Provide the [x, y] coordinate of the cell's center where the given text is located.  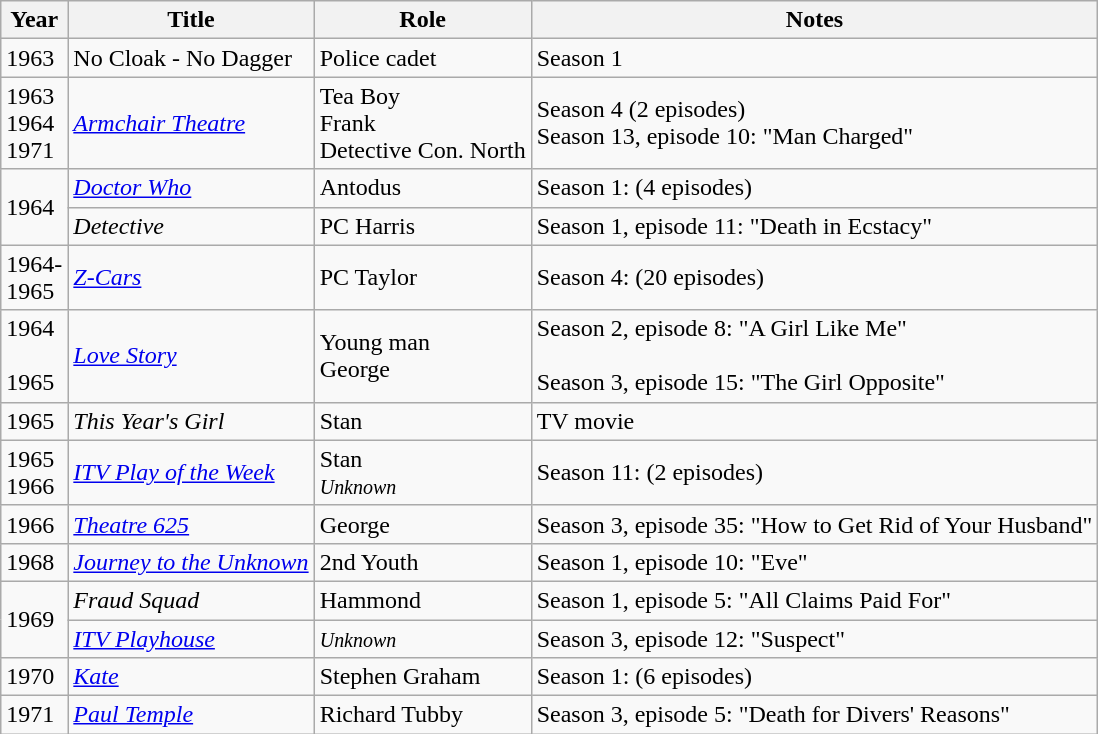
ITV Playhouse [191, 639]
Unknown [422, 639]
George [422, 524]
Kate [191, 677]
Stan [422, 421]
1970 [34, 677]
No Cloak - No Dagger [191, 58]
Year [34, 20]
1963 [34, 58]
Stephen Graham [422, 677]
Police cadet [422, 58]
Season 3, episode 5: "Death for Divers' Reasons" [814, 715]
1969 [34, 619]
TV movie [814, 421]
Doctor Who [191, 188]
1964-1965 [34, 278]
19641965 [34, 356]
1965 [34, 421]
1964 [34, 207]
Armchair Theatre [191, 123]
PC Harris [422, 226]
PC Taylor [422, 278]
Young manGeorge [422, 356]
ITV Play of the Week [191, 472]
1971 [34, 715]
This Year's Girl [191, 421]
1966 [34, 524]
Antodus [422, 188]
Richard Tubby [422, 715]
Season 1, episode 5: "All Claims Paid For" [814, 600]
1968 [34, 562]
Paul Temple [191, 715]
Notes [814, 20]
Fraud Squad [191, 600]
196319641971 [34, 123]
Theatre 625 [191, 524]
Season 1: (4 episodes) [814, 188]
Hammond [422, 600]
Season 3, episode 35: "How to Get Rid of Your Husband" [814, 524]
Season 1, episode 11: "Death in Ecstacy" [814, 226]
Journey to the Unknown [191, 562]
Season 3, episode 12: "Suspect" [814, 639]
StanUnknown [422, 472]
Season 1 [814, 58]
Title [191, 20]
Season 11: (2 episodes) [814, 472]
Season 1: (6 episodes) [814, 677]
Z-Cars [191, 278]
2nd Youth [422, 562]
Love Story [191, 356]
Season 2, episode 8: "A Girl Like Me"Season 3, episode 15: "The Girl Opposite" [814, 356]
Season 4 (2 episodes)Season 13, episode 10: "Man Charged" [814, 123]
Season 4: (20 episodes) [814, 278]
Tea BoyFrankDetective Con. North [422, 123]
Season 1, episode 10: "Eve" [814, 562]
19651966 [34, 472]
Role [422, 20]
Detective [191, 226]
